Detect which cell encompasses the target text, then output its (X, Y) center coordinate. 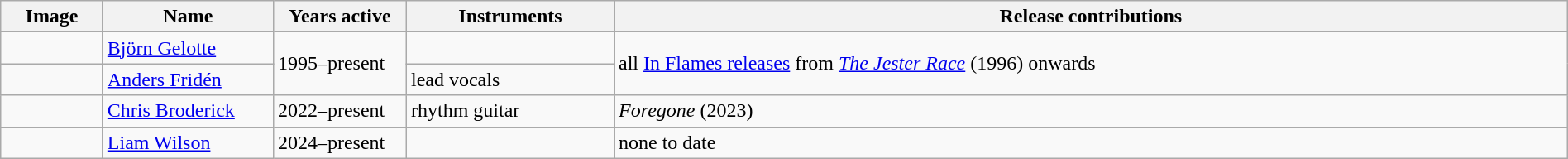
rhythm guitar (509, 111)
all In Flames releases from The Jester Race (1996) onwards (1090, 64)
Björn Gelotte (188, 48)
none to date (1090, 142)
Image (52, 17)
1995–present (339, 64)
Foregone (2023) (1090, 111)
Instruments (509, 17)
Chris Broderick (188, 111)
lead vocals (509, 79)
Release contributions (1090, 17)
2022–present (339, 111)
Liam Wilson (188, 142)
Anders Fridén (188, 79)
Name (188, 17)
Years active (339, 17)
2024–present (339, 142)
